Identify which cell holds the provided text, then report its (x, y) central coordinate. 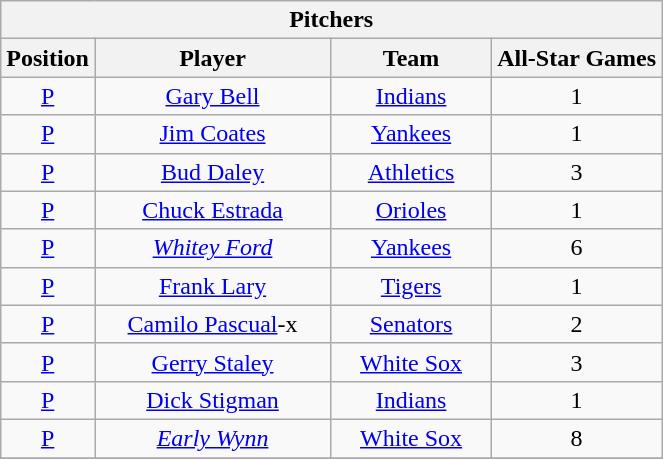
Frank Lary (212, 286)
Athletics (412, 172)
Pitchers (332, 20)
Chuck Estrada (212, 210)
Senators (412, 324)
6 (577, 248)
Jim Coates (212, 134)
Position (48, 58)
2 (577, 324)
Camilo Pascual-x (212, 324)
Tigers (412, 286)
Dick Stigman (212, 400)
Orioles (412, 210)
8 (577, 438)
Gary Bell (212, 96)
Early Wynn (212, 438)
Player (212, 58)
Team (412, 58)
Whitey Ford (212, 248)
Bud Daley (212, 172)
Gerry Staley (212, 362)
All-Star Games (577, 58)
